Determine the [X, Y] coordinate at the center of the cell enclosing the given text.  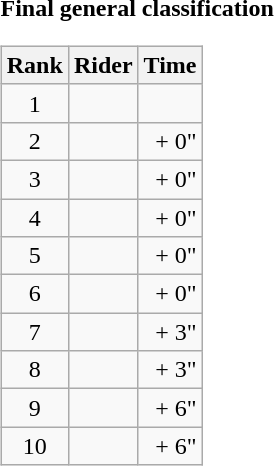
2 [34, 141]
4 [34, 217]
5 [34, 256]
1 [34, 103]
Rider [103, 65]
8 [34, 370]
7 [34, 332]
9 [34, 408]
6 [34, 294]
10 [34, 446]
Rank [34, 65]
Time [170, 65]
3 [34, 179]
